Return (X, Y) of the center of cell containing provided text 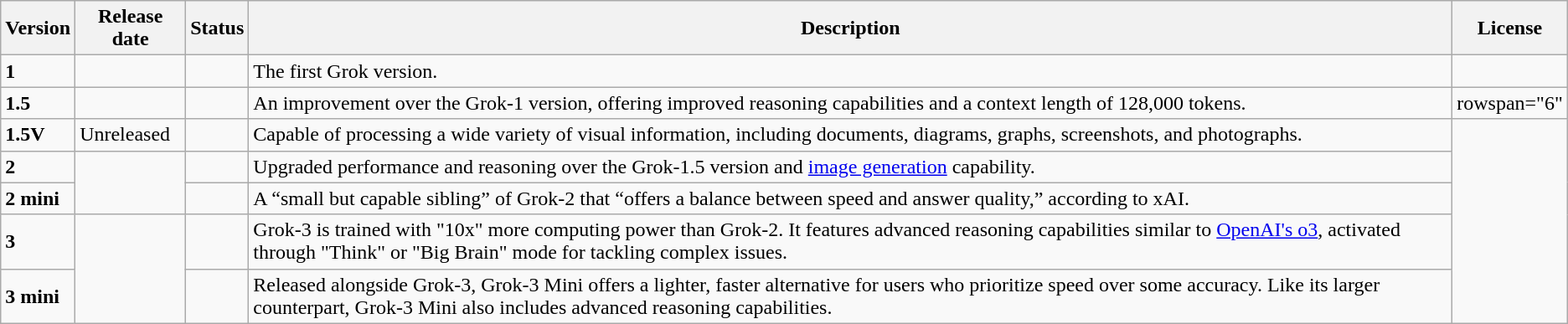
Capable of processing a wide variety of visual information, including documents, diagrams, graphs, screenshots, and photographs. (851, 135)
2 (39, 167)
1.5 (39, 103)
Version (39, 28)
A “small but capable sibling” of Grok-2 that “offers a balance between speed and answer quality,” according to xAI. (851, 198)
Upgraded performance and reasoning over the Grok-1.5 version and image generation capability. (851, 167)
Description (851, 28)
1 (39, 71)
License (1510, 28)
Unreleased (131, 135)
2 mini (39, 198)
3 mini (39, 296)
An improvement over the Grok-1 version, offering improved reasoning capabilities and a context length of 128,000 tokens. (851, 103)
3 (39, 241)
1.5V (39, 135)
rowspan="6" (1510, 103)
Status (218, 28)
Release date (131, 28)
The first Grok version. (851, 71)
